For the text-containing cell, return its midpoint in (x, y) coordinate format. 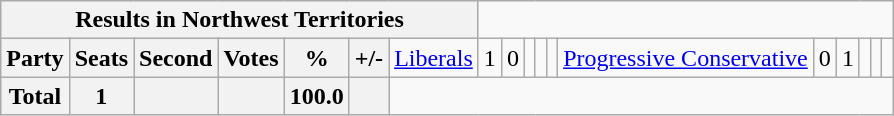
Total (35, 96)
Liberals (434, 58)
Party (35, 58)
Second (176, 58)
% (316, 58)
100.0 (316, 96)
Seats (101, 58)
Votes (251, 58)
Progressive Conservative (686, 58)
Results in Northwest Territories (240, 20)
+/- (368, 58)
